Locate the cell with the specified text and output its [X, Y] center coordinate. 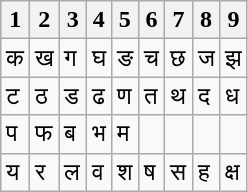
म [125, 134]
भ [98, 134]
र [44, 172]
घ [98, 58]
1 [16, 20]
ह [206, 172]
क्ष [234, 172]
4 [98, 20]
ल [73, 172]
श [125, 172]
5 [125, 20]
ड [73, 96]
व [98, 172]
3 [73, 20]
7 [179, 20]
9 [234, 20]
ष [152, 172]
ब [73, 134]
द [206, 96]
स [179, 172]
ङ [125, 58]
ठ [44, 96]
ध [234, 96]
8 [206, 20]
ढ [98, 96]
2 [44, 20]
झ [234, 58]
ण [125, 96]
प [16, 134]
थ [179, 96]
य [16, 172]
त [152, 96]
फ [44, 134]
ट [16, 96]
छ [179, 58]
क [16, 58]
ज [206, 58]
ख [44, 58]
ग [73, 58]
च [152, 58]
6 [152, 20]
